Provide the [X, Y] coordinate of the cell's center where the given text is located.  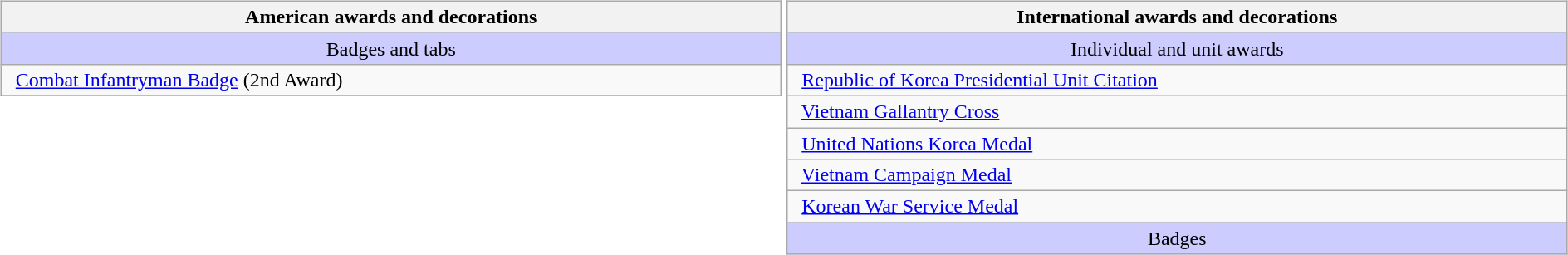
Individual and unit awards [1178, 48]
International awards and decorations [1178, 17]
Republic of Korea Presidential Unit Citation [1178, 80]
Korean War Service Medal [1178, 207]
Vietnam Gallantry Cross [1178, 111]
Vietnam Campaign Medal [1178, 175]
American awards and decorations [390, 17]
Combat Infantryman Badge (2nd Award) [390, 80]
United Nations Korea Medal [1178, 144]
Badges [1178, 238]
Badges and tabs [390, 48]
